Capture the cell that displays the provided text and extract its (x, y) central coordinate. 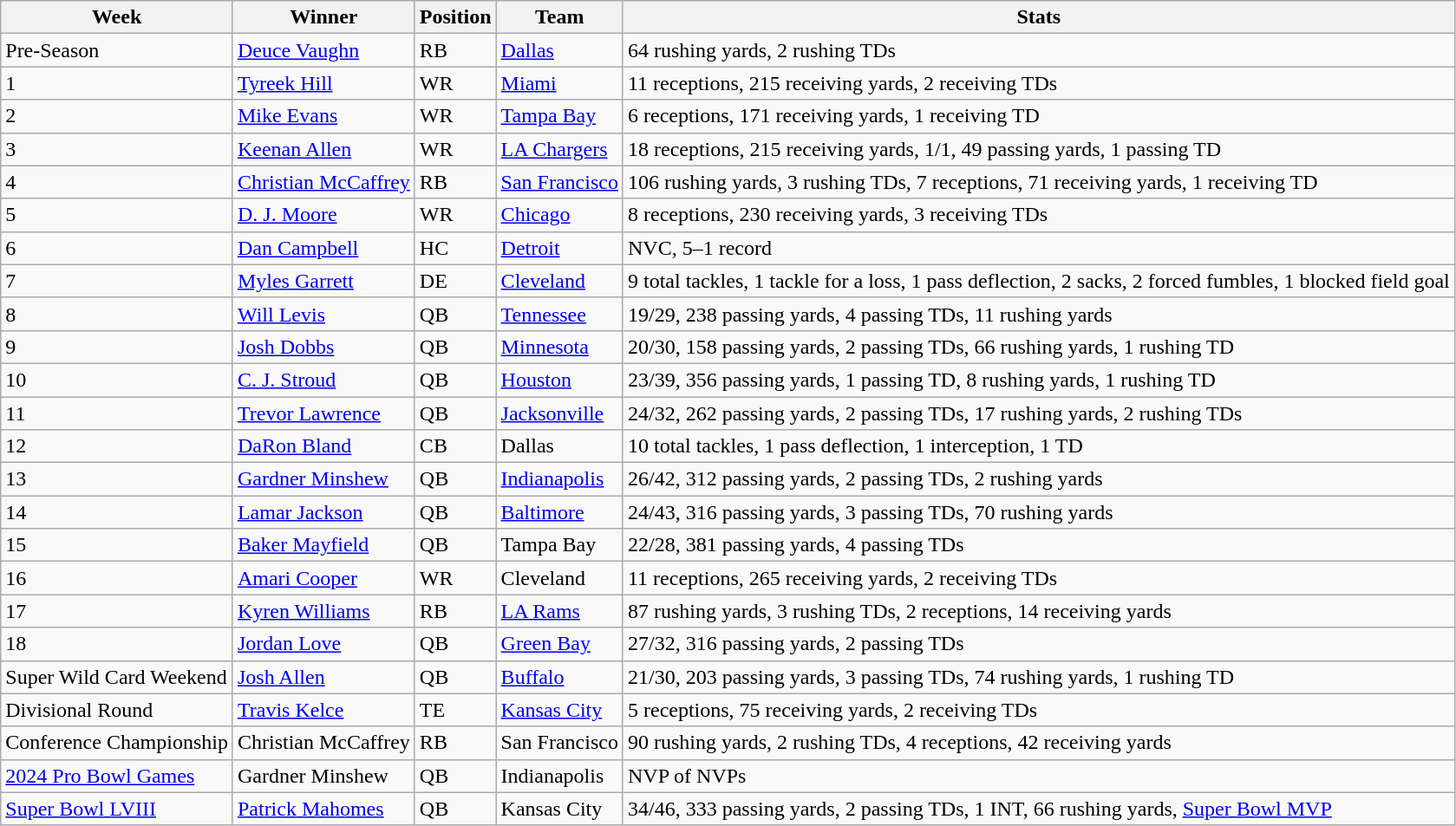
Week (117, 17)
87 rushing yards, 3 rushing TDs, 2 receptions, 14 receiving yards (1039, 611)
8 receptions, 230 receiving yards, 3 receiving TDs (1039, 215)
Jordan Love (323, 644)
18 receptions, 215 receiving yards, 1/1, 49 passing yards, 1 passing TD (1039, 149)
DE (455, 281)
Houston (559, 380)
34/46, 333 passing yards, 2 passing TDs, 1 INT, 66 rushing yards, Super Bowl MVP (1039, 809)
Green Bay (559, 644)
17 (117, 611)
4 (117, 182)
1 (117, 83)
27/32, 316 passing yards, 2 passing TDs (1039, 644)
Chicago (559, 215)
Super Wild Card Weekend (117, 677)
22/28, 381 passing yards, 4 passing TDs (1039, 545)
24/32, 262 passing yards, 2 passing TDs, 17 rushing yards, 2 rushing TDs (1039, 413)
Minnesota (559, 347)
D. J. Moore (323, 215)
Detroit (559, 248)
LA Rams (559, 611)
2024 Pro Bowl Games (117, 776)
9 (117, 347)
16 (117, 578)
Travis Kelce (323, 710)
106 rushing yards, 3 rushing TDs, 7 receptions, 71 receiving yards, 1 receiving TD (1039, 182)
Will Levis (323, 314)
8 (117, 314)
7 (117, 281)
21/30, 203 passing yards, 3 passing TDs, 74 rushing yards, 1 rushing TD (1039, 677)
Winner (323, 17)
20/30, 158 passing yards, 2 passing TDs, 66 rushing yards, 1 rushing TD (1039, 347)
Tennessee (559, 314)
11 receptions, 265 receiving yards, 2 receiving TDs (1039, 578)
Myles Garrett (323, 281)
Stats (1039, 17)
14 (117, 512)
Dan Campbell (323, 248)
Tyreek Hill (323, 83)
6 receptions, 171 receiving yards, 1 receiving TD (1039, 116)
NVC, 5–1 record (1039, 248)
Baker Mayfield (323, 545)
10 total tackles, 1 pass deflection, 1 interception, 1 TD (1039, 446)
Divisional Round (117, 710)
Kyren Williams (323, 611)
15 (117, 545)
3 (117, 149)
C. J. Stroud (323, 380)
Team (559, 17)
5 receptions, 75 receiving yards, 2 receiving TDs (1039, 710)
10 (117, 380)
Deuce Vaughn (323, 50)
26/42, 312 passing yards, 2 passing TDs, 2 rushing yards (1039, 479)
11 (117, 413)
Pre-Season (117, 50)
18 (117, 644)
DaRon Bland (323, 446)
5 (117, 215)
Mike Evans (323, 116)
Super Bowl LVIII (117, 809)
Keenan Allen (323, 149)
6 (117, 248)
NVP of NVPs (1039, 776)
Josh Allen (323, 677)
Baltimore (559, 512)
12 (117, 446)
Conference Championship (117, 743)
Lamar Jackson (323, 512)
Trevor Lawrence (323, 413)
Miami (559, 83)
11 receptions, 215 receiving yards, 2 receiving TDs (1039, 83)
Buffalo (559, 677)
HC (455, 248)
Patrick Mahomes (323, 809)
Josh Dobbs (323, 347)
13 (117, 479)
9 total tackles, 1 tackle for a loss, 1 pass deflection, 2 sacks, 2 forced fumbles, 1 blocked field goal (1039, 281)
CB (455, 446)
24/43, 316 passing yards, 3 passing TDs, 70 rushing yards (1039, 512)
19/29, 238 passing yards, 4 passing TDs, 11 rushing yards (1039, 314)
TE (455, 710)
LA Chargers (559, 149)
Jacksonville (559, 413)
90 rushing yards, 2 rushing TDs, 4 receptions, 42 receiving yards (1039, 743)
Amari Cooper (323, 578)
23/39, 356 passing yards, 1 passing TD, 8 rushing yards, 1 rushing TD (1039, 380)
2 (117, 116)
Position (455, 17)
64 rushing yards, 2 rushing TDs (1039, 50)
